Scan for the cell matching the given text and deliver its [x, y] coordinate at center. 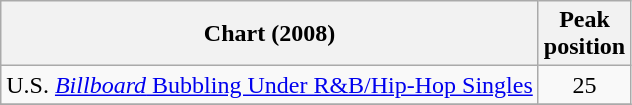
25 [584, 85]
Peakposition [584, 34]
U.S. Billboard Bubbling Under R&B/Hip-Hop Singles [270, 85]
Chart (2008) [270, 34]
